Capture the cell that displays the provided text and extract its (X, Y) central coordinate. 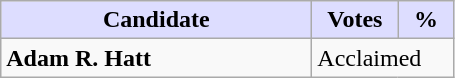
Candidate (156, 20)
Votes (355, 20)
Adam R. Hatt (156, 58)
Acclaimed (383, 58)
% (426, 20)
